Search for the cell housing the specified text and yield its [x, y] center coordinate. 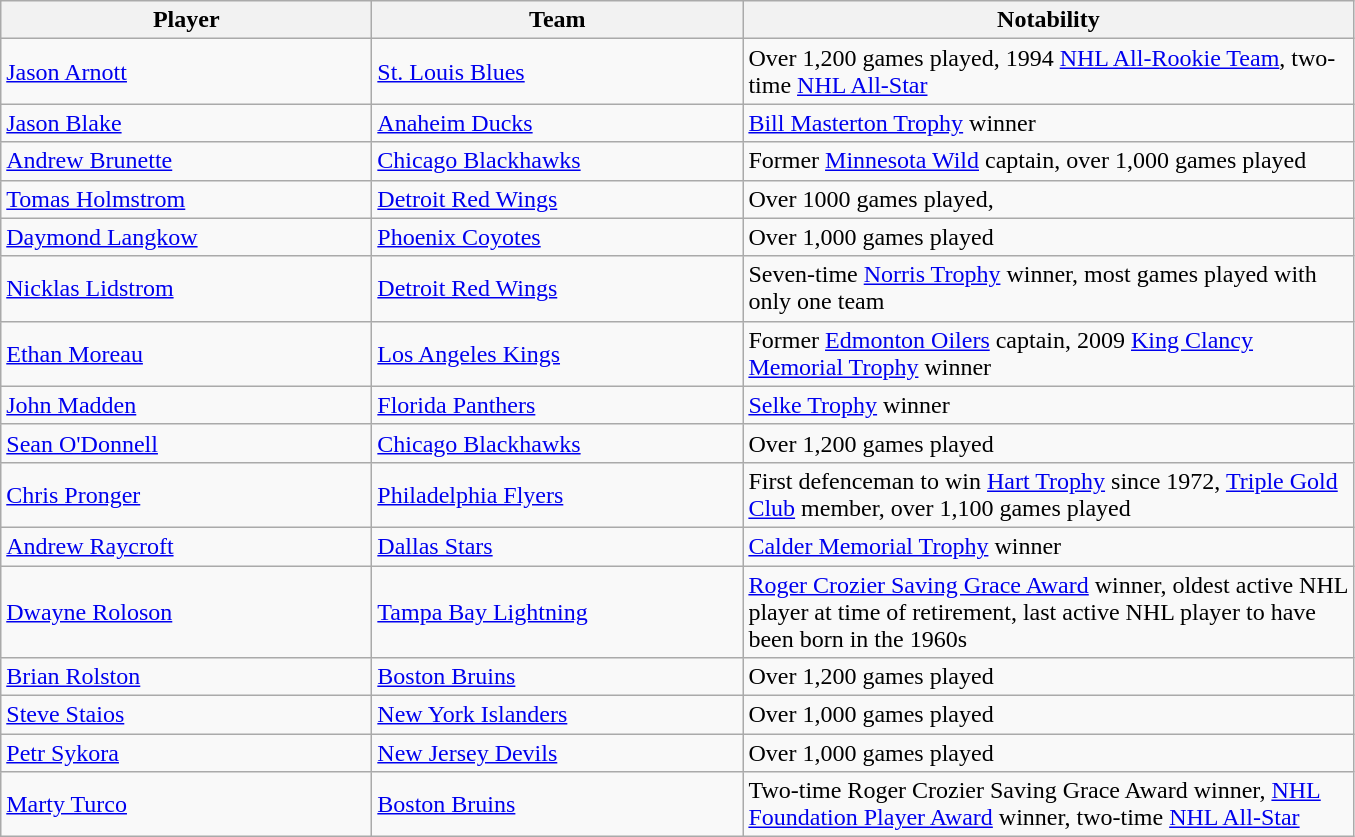
Brian Rolston [186, 677]
Calder Memorial Trophy winner [1048, 546]
Sean O'Donnell [186, 443]
St. Louis Blues [558, 72]
Marty Turco [186, 804]
First defenceman to win Hart Trophy since 1972, Triple Gold Club member, over 1,100 games played [1048, 494]
Petr Sykora [186, 753]
Former Edmonton Oilers captain, 2009 King Clancy Memorial Trophy winner [1048, 354]
Steve Staios [186, 715]
Two-time Roger Crozier Saving Grace Award winner, NHL Foundation Player Award winner, two-time NHL All-Star [1048, 804]
Bill Masterton Trophy winner [1048, 123]
Over 1,200 games played, 1994 NHL All-Rookie Team, two-time NHL All-Star [1048, 72]
New Jersey Devils [558, 753]
Florida Panthers [558, 405]
Phoenix Coyotes [558, 237]
Tomas Holmstrom [186, 199]
Los Angeles Kings [558, 354]
New York Islanders [558, 715]
Chris Pronger [186, 494]
Selke Trophy winner [1048, 405]
Jason Blake [186, 123]
Seven-time Norris Trophy winner, most games played with only one team [1048, 288]
Ethan Moreau [186, 354]
Philadelphia Flyers [558, 494]
Jason Arnott [186, 72]
Dallas Stars [558, 546]
Dwayne Roloson [186, 612]
Anaheim Ducks [558, 123]
Roger Crozier Saving Grace Award winner, oldest active NHL player at time of retirement, last active NHL player to have been born in the 1960s [1048, 612]
John Madden [186, 405]
Team [558, 20]
Former Minnesota Wild captain, over 1,000 games played [1048, 161]
Over 1000 games played, [1048, 199]
Notability [1048, 20]
Tampa Bay Lightning [558, 612]
Player [186, 20]
Nicklas Lidstrom [186, 288]
Andrew Raycroft [186, 546]
Andrew Brunette [186, 161]
Daymond Langkow [186, 237]
